Detect which cell encompasses the target text, then output its (x, y) center coordinate. 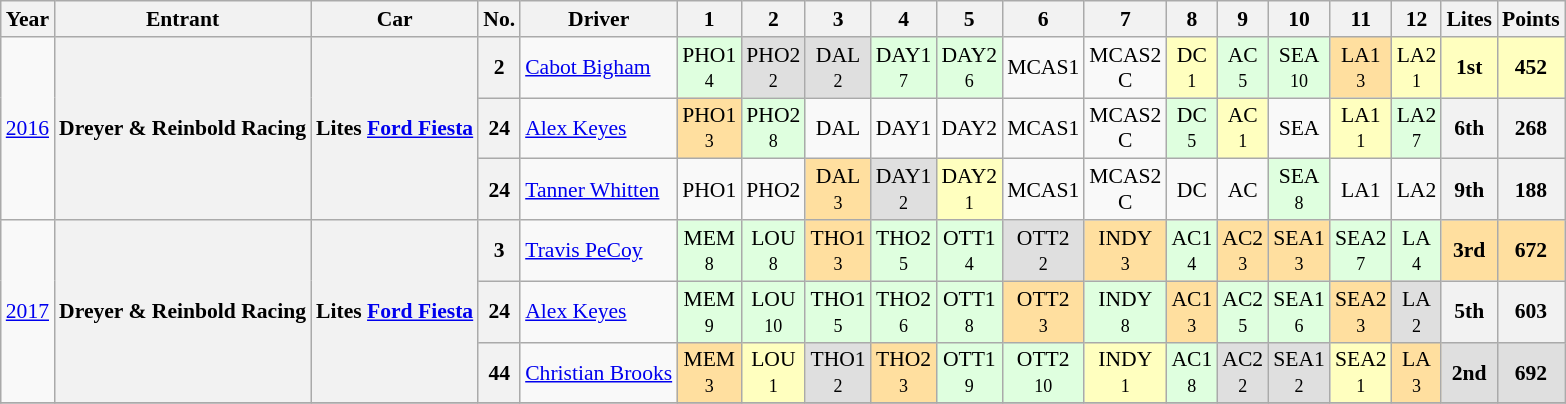
DC (1192, 190)
2017 (28, 312)
MEM8 (709, 250)
SEA16 (1299, 312)
2016 (28, 128)
DAY26 (969, 68)
12 (1417, 19)
LA27 (1417, 128)
OTT18 (969, 312)
AC13 (1192, 312)
PHO13 (709, 128)
LA21 (1417, 68)
INDY3 (1125, 250)
Entrant (182, 19)
8 (1192, 19)
AC22 (1242, 372)
DAL (838, 128)
692 (1531, 372)
THO26 (904, 312)
INDY8 (1125, 312)
4 (904, 19)
SEA13 (1299, 250)
AC25 (1242, 312)
7 (1125, 19)
Driver (598, 19)
Travis PeCoy (598, 250)
44 (499, 372)
LA13 (1361, 68)
DAY21 (969, 190)
OTT14 (969, 250)
9 (1242, 19)
1st (1469, 68)
5 (969, 19)
DC1 (1192, 68)
268 (1531, 128)
LOU10 (773, 312)
LA11 (1361, 128)
DAL2 (838, 68)
LOU8 (773, 250)
PHO1 (709, 190)
3rd (1469, 250)
6 (1043, 19)
188 (1531, 190)
SEA27 (1361, 250)
SEA10 (1299, 68)
1 (709, 19)
PHO14 (709, 68)
DC5 (1192, 128)
THO13 (838, 250)
DAY17 (904, 68)
Cabot Bigham (598, 68)
AC1 (1242, 128)
LA4 (1417, 250)
AC23 (1242, 250)
THO12 (838, 372)
MEM3 (709, 372)
Tanner Whitten (598, 190)
9th (1469, 190)
PHO2 (773, 190)
5th (1469, 312)
THO25 (904, 250)
672 (1531, 250)
THO23 (904, 372)
MEM9 (709, 312)
DAY2 (969, 128)
PHO28 (773, 128)
11 (1361, 19)
452 (1531, 68)
SEA8 (1299, 190)
AC5 (1242, 68)
2nd (1469, 372)
AC (1242, 190)
LA1 (1361, 190)
No. (499, 19)
Points (1531, 19)
PHO22 (773, 68)
LOU1 (773, 372)
OTT210 (1043, 372)
603 (1531, 312)
OTT23 (1043, 312)
Lites (1469, 19)
DAL3 (838, 190)
THO15 (838, 312)
Christian Brooks (598, 372)
Car (394, 19)
10 (1299, 19)
SEA (1299, 128)
OTT22 (1043, 250)
SEA21 (1361, 372)
OTT19 (969, 372)
6th (1469, 128)
SEA12 (1299, 372)
Year (28, 19)
DAY12 (904, 190)
AC18 (1192, 372)
DAY1 (904, 128)
SEA23 (1361, 312)
LA3 (1417, 372)
AC14 (1192, 250)
INDY1 (1125, 372)
